For the text-containing cell, return its midpoint in (X, Y) coordinate format. 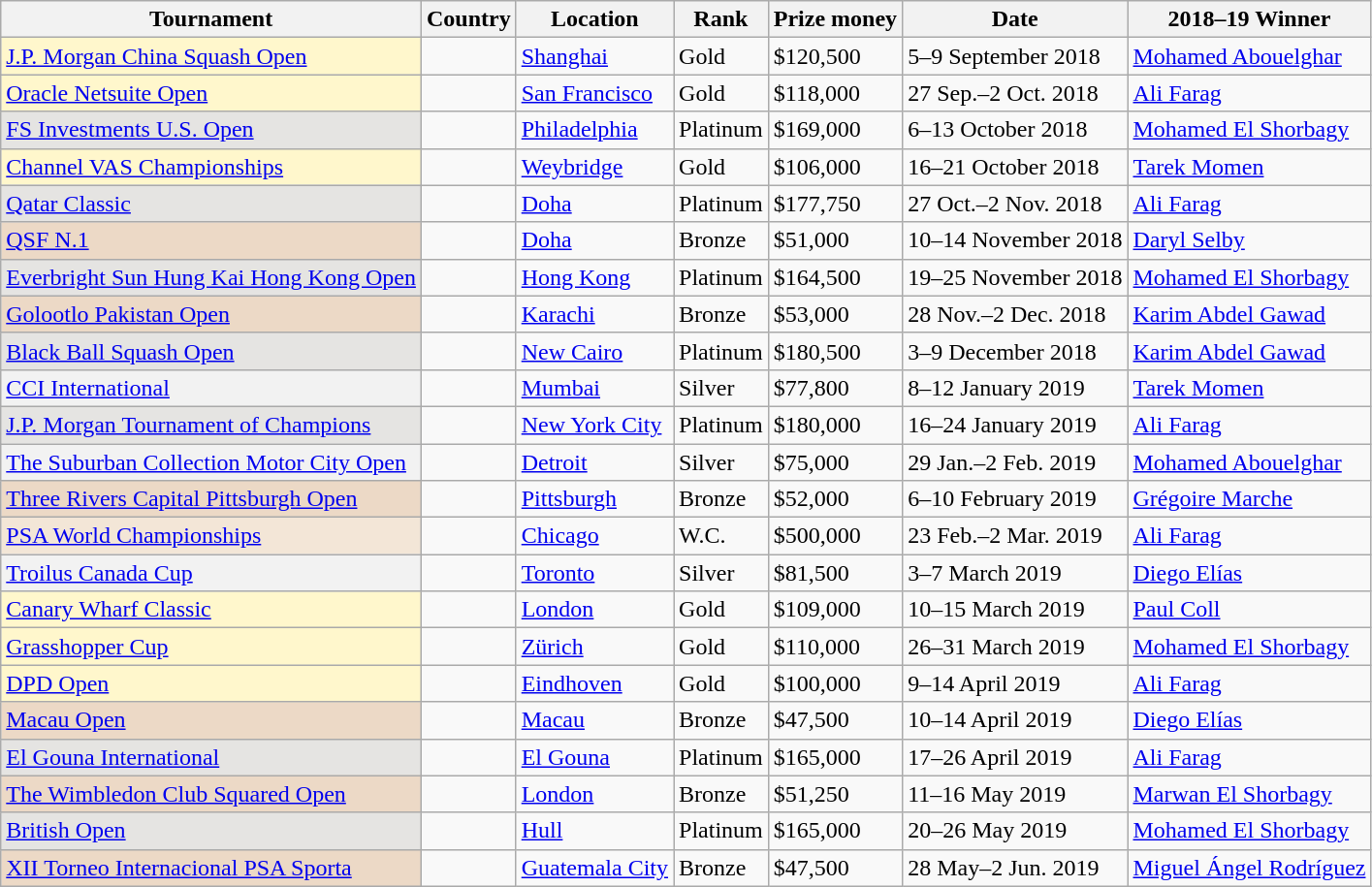
$75,000 (835, 462)
$100,000 (835, 683)
Three Rivers Capital Pittsburgh Open (211, 499)
$52,000 (835, 499)
28 May–2 Jun. 2019 (1015, 868)
Tournament (211, 19)
New Cairo (594, 351)
J.P. Morgan Tournament of Champions (211, 425)
Qatar Classic (211, 204)
PSA World Championships (211, 536)
$51,250 (835, 794)
3–9 December 2018 (1015, 351)
$51,000 (835, 240)
Guatemala City (594, 868)
10–15 March 2019 (1015, 610)
Miguel Ángel Rodríguez (1249, 868)
3–7 March 2019 (1015, 573)
$81,500 (835, 573)
20–26 May 2019 (1015, 831)
Grégoire Marche (1249, 499)
$53,000 (835, 314)
$106,000 (835, 167)
Detroit (594, 462)
El Gouna (594, 757)
Philadelphia (594, 130)
6–10 February 2019 (1015, 499)
23 Feb.–2 Mar. 2019 (1015, 536)
$118,000 (835, 93)
XII Torneo Internacional PSA Sporta (211, 868)
Grasshopper Cup (211, 647)
Rank (721, 19)
29 Jan.–2 Feb. 2019 (1015, 462)
Location (594, 19)
The Wimbledon Club Squared Open (211, 794)
San Francisco (594, 93)
$169,000 (835, 130)
FS Investments U.S. Open (211, 130)
New York City (594, 425)
Troilus Canada Cup (211, 573)
Marwan El Shorbagy (1249, 794)
Karachi (594, 314)
$180,500 (835, 351)
9–14 April 2019 (1015, 683)
Toronto (594, 573)
5–9 September 2018 (1015, 56)
17–26 April 2019 (1015, 757)
CCI International (211, 388)
16–21 October 2018 (1015, 167)
British Open (211, 831)
Channel VAS Championships (211, 167)
Country (468, 19)
Daryl Selby (1249, 240)
11–16 May 2019 (1015, 794)
Paul Coll (1249, 610)
Eindhoven (594, 683)
Weybridge (594, 167)
$77,800 (835, 388)
Hull (594, 831)
16–24 January 2019 (1015, 425)
8–12 January 2019 (1015, 388)
$109,000 (835, 610)
DPD Open (211, 683)
El Gouna International (211, 757)
Shanghai (594, 56)
26–31 March 2019 (1015, 647)
Everbright Sun Hung Kai Hong Kong Open (211, 277)
Pittsburgh (594, 499)
$164,500 (835, 277)
$120,500 (835, 56)
Golootlo Pakistan Open (211, 314)
Macau Open (211, 720)
Hong Kong (594, 277)
10–14 November 2018 (1015, 240)
QSF N.1 (211, 240)
$177,750 (835, 204)
$110,000 (835, 647)
Prize money (835, 19)
Mumbai (594, 388)
2018–19 Winner (1249, 19)
Oracle Netsuite Open (211, 93)
Date (1015, 19)
27 Sep.–2 Oct. 2018 (1015, 93)
Macau (594, 720)
J.P. Morgan China Squash Open (211, 56)
The Suburban Collection Motor City Open (211, 462)
6–13 October 2018 (1015, 130)
Chicago (594, 536)
$500,000 (835, 536)
19–25 November 2018 (1015, 277)
28 Nov.–2 Dec. 2018 (1015, 314)
W.C. (721, 536)
Canary Wharf Classic (211, 610)
10–14 April 2019 (1015, 720)
27 Oct.–2 Nov. 2018 (1015, 204)
Black Ball Squash Open (211, 351)
Zürich (594, 647)
$180,000 (835, 425)
